Detect which cell encompasses the target text, then output its [x, y] center coordinate. 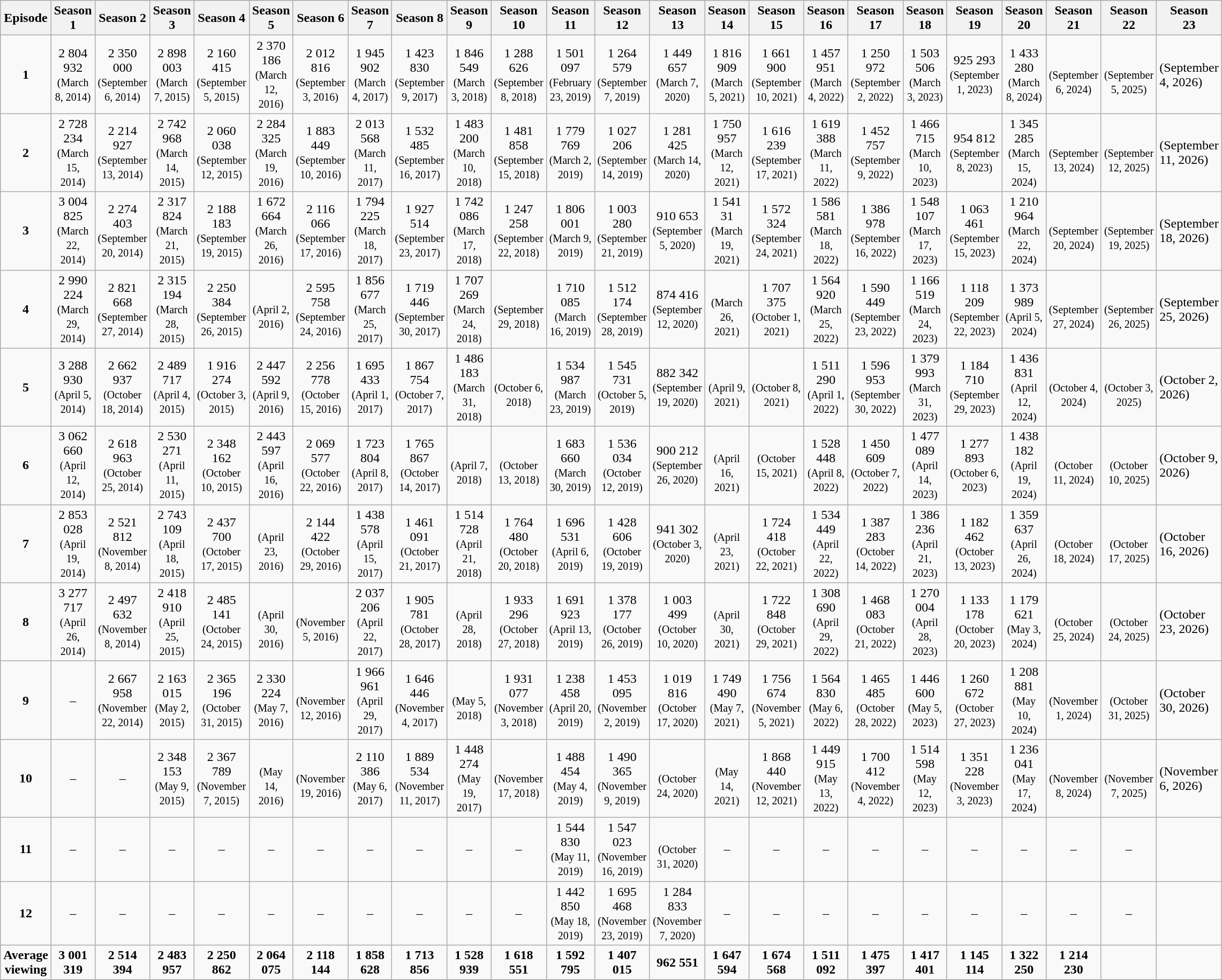
1 618 551 [518, 963]
(September 12, 2025) [1129, 153]
2 317 824(March 21, 2015) [172, 231]
1 672 664(March 26, 2016) [271, 231]
(September4, 2026) [1189, 74]
1 003 499 (October 10, 2020) [677, 622]
(October 24, 2025) [1129, 622]
2 250 862 [222, 963]
Season 1 [73, 18]
2 284 325 (March 19, 2016) [271, 153]
(October 3, 2025) [1129, 387]
925 293 (September 1, 2023) [975, 74]
1 700 412 (November 4, 2022) [875, 778]
1 208 881 (May 10, 2024) [1024, 700]
1 475 397 [875, 963]
2 853 028 (April 19, 2014) [73, 544]
1 696 531 (April 6, 2019) [570, 544]
2 110 386 (May 6, 2017) [370, 778]
1 428 606 (October 19, 2019) [622, 544]
1 765 867 (October 14, 2017) [420, 465]
2 728 234 (March 15, 2014) [73, 153]
1 544 830 (May 11, 2019) [570, 849]
1 619 388 (March 11, 2022) [826, 153]
(November 19, 2016) [320, 778]
(September11, 2026) [1189, 153]
Season23 [1189, 18]
1 564 920 (March 25, 2022) [826, 309]
1 133 178 (October 20, 2023) [975, 622]
3 [26, 231]
5 [26, 387]
1 407 015 [622, 963]
2 367 789 (November 7, 2015) [222, 778]
11 [26, 849]
(November 8, 2024) [1073, 778]
1 027 206 (September 14, 2019) [622, 153]
Season 10 [518, 18]
Season 18 [925, 18]
(April 30, 2021) [727, 622]
1 750 957 (March 12, 2021) [727, 153]
2 163 015 (May 2, 2015) [172, 700]
1 541 31(March 19, 2021) [727, 231]
2 348 162 (October 10, 2015) [222, 465]
2 144 422 (October 29, 2016) [320, 544]
1 481 858 (September 15, 2018) [518, 153]
900 212 (September 26, 2020) [677, 465]
1 379 993 (March 31, 2023) [925, 387]
2 060 038 (September 12, 2015) [222, 153]
1 564 830(May 6, 2022) [826, 700]
1 465 485 (October 28, 2022) [875, 700]
1 486 183 (March 31, 2018) [469, 387]
954 812 (September 8, 2023) [975, 153]
1 457 951 (March 4, 2022) [826, 74]
2 069 577 (October 22, 2016) [320, 465]
1 707 375 (October 1, 2021) [776, 309]
1 846 549 (March 3, 2018) [469, 74]
1 534 987 (March 23, 2019) [570, 387]
1 264 579 (September 7, 2019) [622, 74]
1 483 200 (March 10, 2018) [469, 153]
12 [26, 914]
2 595 758 (September 24, 2016) [320, 309]
2 447 592 (April 9, 2016) [271, 387]
1 868 440 (November 12, 2021) [776, 778]
(October 11, 2024) [1073, 465]
2 [26, 153]
1 446 600 (May 5, 2023) [925, 700]
1 270 004 (April 28, 2023) [925, 622]
2 483 957 [172, 963]
3 004 825(March 22, 2014) [73, 231]
4 [26, 309]
(October 4, 2024) [1073, 387]
1 719 446 (September 30, 2017) [420, 309]
1 858 628 [370, 963]
(September 5, 2025) [1129, 74]
910 653(September 5, 2020) [677, 231]
1 514 728 (April 21, 2018) [469, 544]
(September 6, 2024) [1073, 74]
2 214 927 (September 13, 2014) [122, 153]
2 497 632 (November 8, 2014) [122, 622]
1 806 001(March 9, 2019) [570, 231]
10 [26, 778]
1 511 092 [826, 963]
1 691 923 (April 13, 2019) [570, 622]
1 722 848 (October 29, 2021) [776, 622]
1 548 107 (March 17, 2023) [925, 231]
2 012 816 (September 3, 2016) [320, 74]
1 534 449(April 22, 2022) [826, 544]
(September 20, 2024) [1073, 231]
(October 13, 2018) [518, 465]
(September 19, 2025) [1129, 231]
Season 17 [875, 18]
(October 9,2026) [1189, 465]
1 281 425 (March 14, 2020) [677, 153]
1 449 915(May 13, 2022) [826, 778]
Season 15 [776, 18]
1 468 083 (October 21, 2022) [875, 622]
1 867 754 (October 7, 2017) [420, 387]
1 545 731 (October 5, 2019) [622, 387]
1 764 480 (October 20, 2018) [518, 544]
1 590 449 (September 23, 2022) [875, 309]
2 330 224 (May 7, 2016) [271, 700]
2 365 196 (October 31, 2015) [222, 700]
2 037 206 (April 22, 2017) [370, 622]
2 315 194 (March 28, 2015) [172, 309]
1 742 086(March 17, 2018) [469, 231]
1 452 757 (September 9, 2022) [875, 153]
1 236 041 (May 17, 2024) [1024, 778]
874 416 (September 12, 2020) [677, 309]
(October 2,2026) [1189, 387]
1 063 461 (September 15, 2023) [975, 231]
(October 24, 2020) [677, 778]
Season 19 [975, 18]
2 064 075 [271, 963]
9 [26, 700]
1 449 657 (March 7, 2020) [677, 74]
1 646 446 (November 4, 2017) [420, 700]
1 387 283 (October 14, 2022) [875, 544]
1 511 290 (April 1, 2022) [826, 387]
1 417 401 [925, 963]
1 856 677 (March 25, 2017) [370, 309]
2 742 968 (March 14, 2015) [172, 153]
1 616 239 (September 17, 2021) [776, 153]
Season 7 [370, 18]
(September25, 2026) [1189, 309]
1 214 230 [1073, 963]
1 596 953 (September 30, 2022) [875, 387]
1 423 830 (September 9, 2017) [420, 74]
(November6, 2026) [1189, 778]
1 442 850 (May 18, 2019) [570, 914]
2 662 937 (October 18, 2014) [122, 387]
2 485 141 (October 24, 2015) [222, 622]
1 488 454 (May 4, 2019) [570, 778]
1 453 095 (November 2, 2019) [622, 700]
Season 16 [826, 18]
1 916 274 (October 3, 2015) [222, 387]
1 501 097 (February 23, 2019) [570, 74]
882 342 (September 19, 2020) [677, 387]
1 250 972 (September 2, 2022) [875, 74]
1 277 893 (October 6, 2023) [975, 465]
2 489 717 (April 4, 2015) [172, 387]
(April 23, 2016) [271, 544]
1 592 795 [570, 963]
Season 4 [222, 18]
962 551 [677, 963]
1 905 781 (October 28, 2017) [420, 622]
(April 16, 2021) [727, 465]
1 448 274 (May 19, 2017) [469, 778]
2 437 700 (October 17, 2015) [222, 544]
1 118 209 (September 22, 2023) [975, 309]
2 514 394 [122, 963]
1 749 490 (May 7, 2021) [727, 700]
Season 9 [469, 18]
(March 26, 2021) [727, 309]
1 683 660 (March 30, 2019) [570, 465]
1 260 672 (October 27, 2023) [975, 700]
3 288 930 (April 5, 2014) [73, 387]
(October 23, 2026) [1189, 622]
(October 6, 2018) [518, 387]
(October 18, 2024) [1073, 544]
2 743 109 (April 18, 2015) [172, 544]
1 931 077 (November 3, 2018) [518, 700]
1 436 831 (April 12, 2024) [1024, 387]
(September 27, 2024) [1073, 309]
1 695 468 (November 23, 2019) [622, 914]
(September 26, 2025) [1129, 309]
1 674 568 [776, 963]
Season 8 [420, 18]
1 308 690 (April 29, 2022) [826, 622]
(May 14, 2021) [727, 778]
1 247 258(September 22, 2018) [518, 231]
1 461 091 (October 21, 2017) [420, 544]
2 350 000 (September 6, 2014) [122, 74]
1 351 228 (November 3, 2023) [975, 778]
1 284 833 (November 7, 2020) [677, 914]
2 118 144 [320, 963]
2 013 568 (March 11, 2017) [370, 153]
(April 23, 2021) [727, 544]
Season 13 [677, 18]
3 001 319 [73, 963]
1 724 418 (October 22, 2021) [776, 544]
941 302 (October 3, 2020) [677, 544]
(October 10, 2025) [1129, 465]
(April 28, 2018) [469, 622]
Season 2 [122, 18]
Episode [26, 18]
1 794 225(March 18, 2017) [370, 231]
2 160 415 (September 5, 2015) [222, 74]
(November 17, 2018) [518, 778]
1 572 324 (September 24, 2021) [776, 231]
1 003 280(September 21, 2019) [622, 231]
1 779 769 (March 2, 2019) [570, 153]
1 927 514(September 23, 2017) [420, 231]
(November 1, 2024) [1073, 700]
1 [26, 74]
1 528 448(April 8, 2022) [826, 465]
1 889 534 (November 11, 2017) [420, 778]
Season 20 [1024, 18]
1 647 594 [727, 963]
(October 31, 2020) [677, 849]
1 528 939 [469, 963]
1 547 023 (November 16, 2019) [622, 849]
1 238 458 (April 20, 2019) [570, 700]
2 443 597 (April 16, 2016) [271, 465]
2 116 066(September 17, 2016) [320, 231]
1 707 269 (March 24, 2018) [469, 309]
2 990 224 (March 29, 2014) [73, 309]
1 883 449 (September 10, 2016) [320, 153]
Season 11 [570, 18]
1 179 621 (May 3, 2024) [1024, 622]
Season 12 [622, 18]
2 618 963 (October 25, 2014) [122, 465]
Season 5 [271, 18]
(October 31, 2025) [1129, 700]
1 359 637 (April 26, 2024) [1024, 544]
1 586 581 (March 18, 2022) [826, 231]
1 438 578 (April 15, 2017) [370, 544]
1 433 280 (March 8, 2024) [1024, 74]
2 521 812 (November 8, 2014) [122, 544]
1 695 433 (April 1, 2017) [370, 387]
1 661 900 (September 10, 2021) [776, 74]
Season 21 [1073, 18]
1 713 856 [420, 963]
(November 12, 2016) [320, 700]
1 378 177 (October 26, 2019) [622, 622]
1 490 365 (November 9, 2019) [622, 778]
2 898 003 (March 7, 2015) [172, 74]
1 966 961 (April 29, 2017) [370, 700]
1 184 710 (September 29, 2023) [975, 387]
3 062 660 (April 12, 2014) [73, 465]
2 370 186 (March 12, 2016) [271, 74]
Average viewing [26, 963]
1 503 506 (March 3, 2023) [925, 74]
1 288 626 (September 8, 2018) [518, 74]
(April 30, 2016) [271, 622]
1 512 174 (September 28, 2019) [622, 309]
2 348 153 (May 9, 2015) [172, 778]
(September18, 2026) [1189, 231]
1 345 285 (March 15, 2024) [1024, 153]
(October 17, 2025) [1129, 544]
2 250 384 (September 26, 2015) [222, 309]
1 723 804 (April 8, 2017) [370, 465]
1 532 485 (September 16, 2017) [420, 153]
1 438 182 (April 19, 2024) [1024, 465]
1 322 250 [1024, 963]
1 210 964 (March 22, 2024) [1024, 231]
(October 8, 2021) [776, 387]
1 373 989 (April 5, 2024) [1024, 309]
1 933 296 (October 27, 2018) [518, 622]
1 945 902 (March 4, 2017) [370, 74]
Season 14 [727, 18]
1 514 598 (May 12, 2023) [925, 778]
2 804 932 (March 8, 2014) [73, 74]
2 256 778 (October 15, 2016) [320, 387]
(September 29, 2018) [518, 309]
1 536 034 (October 12, 2019) [622, 465]
1 182 462 (October 13, 2023) [975, 544]
(May 14, 2016) [271, 778]
1 756 674(November 5, 2021) [776, 700]
7 [26, 544]
1 166 519 (March 24, 2023) [925, 309]
2 274 403(September 20, 2014) [122, 231]
(September 13, 2024) [1073, 153]
1 477 089 (April 14, 2023) [925, 465]
(October 15, 2021) [776, 465]
2 418 910 (April 25, 2015) [172, 622]
1 466 715 (March 10, 2023) [925, 153]
8 [26, 622]
Season 22 [1129, 18]
(November 7, 2025) [1129, 778]
(May 5, 2018) [469, 700]
(October 25, 2024) [1073, 622]
1 386 978 (September 16, 2022) [875, 231]
2 530 271 (April 11, 2015) [172, 465]
(October 16, 2026) [1189, 544]
2 667 958 (November 22, 2014) [122, 700]
1 386 236 (April 21, 2023) [925, 544]
(October30, 2026) [1189, 700]
(April 7, 2018) [469, 465]
3 277 717 (April 26, 2014) [73, 622]
(April 9, 2021) [727, 387]
2 188 183(September 19, 2015) [222, 231]
1 816 909 (March 5, 2021) [727, 74]
1 019 816 (October 17, 2020) [677, 700]
(April 2, 2016) [271, 309]
1 710 085 (March 16, 2019) [570, 309]
(November 5, 2016) [320, 622]
1 450 609 (October 7, 2022) [875, 465]
Season 6 [320, 18]
2 821 668 (September 27, 2014) [122, 309]
1 145 114 [975, 963]
6 [26, 465]
Season 3 [172, 18]
